Scan for the cell matching the given text and deliver its [X, Y] coordinate at center. 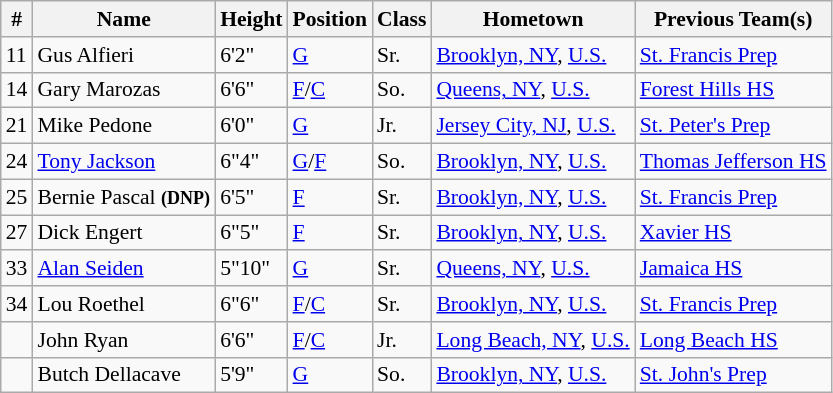
11 [17, 55]
27 [17, 233]
Gary Marozas [124, 90]
Butch Dellacave [124, 375]
Height [251, 19]
Xavier HS [734, 233]
Forest Hills HS [734, 90]
6'2" [251, 55]
Bernie Pascal (DNP) [124, 197]
14 [17, 90]
6"4" [251, 162]
Name [124, 19]
Long Beach HS [734, 340]
G/F [330, 162]
25 [17, 197]
Lou Roethel [124, 304]
St. John's Prep [734, 375]
Thomas Jefferson HS [734, 162]
6'0" [251, 126]
Dick Engert [124, 233]
John Ryan [124, 340]
Class [402, 19]
Jersey City, NJ, U.S. [532, 126]
33 [17, 269]
6"6" [251, 304]
# [17, 19]
24 [17, 162]
34 [17, 304]
6"5" [251, 233]
Jamaica HS [734, 269]
Tony Jackson [124, 162]
St. Peter's Prep [734, 126]
Long Beach, NY, U.S. [532, 340]
Alan Seiden [124, 269]
Previous Team(s) [734, 19]
5'9" [251, 375]
Mike Pedone [124, 126]
Position [330, 19]
21 [17, 126]
Hometown [532, 19]
6'5" [251, 197]
Gus Alfieri [124, 55]
5"10" [251, 269]
